Scan for the cell matching the given text and deliver its (x, y) coordinate at center. 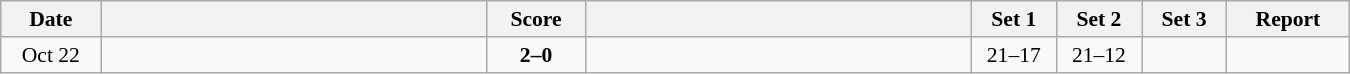
2–0 (536, 55)
Score (536, 19)
Set 3 (1184, 19)
21–12 (1098, 55)
Date (51, 19)
Set 1 (1014, 19)
Report (1288, 19)
21–17 (1014, 55)
Set 2 (1098, 19)
Oct 22 (51, 55)
